Locate the cell with the specified text and output its [X, Y] center coordinate. 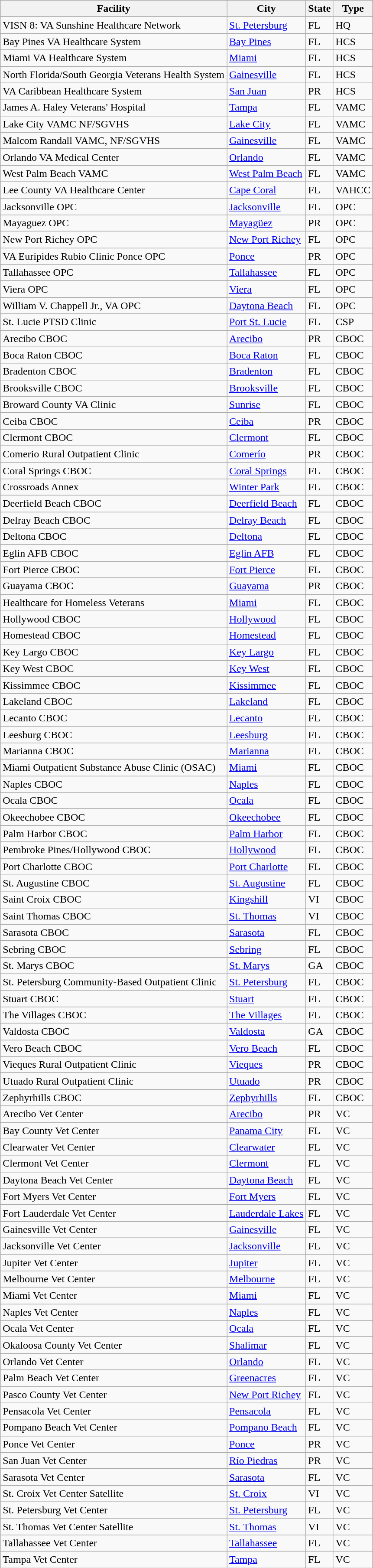
Eglin AFB CBOC [114, 553]
Marianna [266, 751]
Naples CBOC [114, 784]
Hollywood CBOC [114, 619]
Melbourne [266, 1279]
Ceiba CBOC [114, 421]
The Villages [266, 1015]
Naples Vet Center [114, 1312]
Sebring CBOC [114, 949]
VA Eurípides Rubio Clinic Ponce OPC [114, 256]
Key Largo [266, 652]
Utuado [266, 1081]
Ceiba [266, 421]
Bay Pines [266, 42]
Port St. Lucie [266, 322]
James A. Haley Veterans' Hospital [114, 108]
Malcom Randall VAMC, NF/SGVHS [114, 140]
Homestead [266, 636]
Palm Harbor CBOC [114, 834]
Kingshill [266, 900]
Key West [266, 668]
Delray Beach [266, 520]
Eglin AFB [266, 553]
Pompano Beach Vet Center [114, 1428]
Daytona Beach Vet Center [114, 1180]
Coral Springs CBOC [114, 470]
Ponce Vet Center [114, 1444]
Sebring [266, 949]
Orlando VA Medical Center [114, 157]
Pensacola Vet Center [114, 1411]
Key West CBOC [114, 668]
Jupiter [266, 1263]
St. Augustine [266, 883]
State [320, 9]
Orlando Vet Center [114, 1362]
Deltona [266, 537]
Broward County VA Clinic [114, 404]
St. Croix [266, 1493]
West Palm Beach VAMC [114, 173]
Vieques [266, 1065]
Lakeland [266, 701]
St. Petersburg Community-Based Outpatient Clinic [114, 982]
St. Marys CBOC [114, 965]
Coral Springs [266, 470]
Vero Beach CBOC [114, 1048]
Mayagüez [266, 223]
St. Thomas Vet Center Satellite [114, 1526]
Stuart CBOC [114, 998]
Fort Lauderdale Vet Center [114, 1213]
West Palm Beach [266, 173]
Miami Outpatient Substance Abuse Clinic (OSAC) [114, 768]
St. Augustine CBOC [114, 883]
Lakeland CBOC [114, 701]
Pembroke Pines/Hollywood CBOC [114, 850]
Comerío [266, 454]
City [266, 9]
Jacksonville Vet Center [114, 1246]
Okaloosa County Vet Center [114, 1345]
Viera OPC [114, 289]
St. Lucie PTSD Clinic [114, 322]
Zephyrhills CBOC [114, 1098]
Cape Coral [266, 190]
Bradenton [266, 372]
Lake City VAMC NF/SGVHS [114, 124]
Deerfield Beach CBOC [114, 504]
Viera [266, 289]
Lecanto CBOC [114, 718]
Boca Raton CBOC [114, 355]
Sunrise [266, 404]
North Florida/South Georgia Veterans Health System [114, 75]
Saint Croix CBOC [114, 900]
Shalimar [266, 1345]
Panama City [266, 1131]
Mayaguez OPC [114, 223]
VAHCC [353, 190]
Lauderdale Lakes [266, 1213]
Zephyrhills [266, 1098]
Guayama CBOC [114, 586]
Tampa Vet Center [114, 1560]
Stuart [266, 998]
Melbourne Vet Center [114, 1279]
Bay Pines VA Healthcare System [114, 42]
Utuado Rural Outpatient Clinic [114, 1081]
Pasco County Vet Center [114, 1395]
Tallahassee OPC [114, 273]
Port Charlotte [266, 867]
Vero Beach [266, 1048]
Brooksville CBOC [114, 388]
William V. Chappell Jr., VA OPC [114, 306]
Sarasota CBOC [114, 932]
Fort Pierce CBOC [114, 570]
Comerio Rural Outpatient Clinic [114, 454]
Valdosta CBOC [114, 1032]
Winter Park [266, 487]
Delray Beach CBOC [114, 520]
Kissimmee [266, 685]
St. Petersburg Vet Center [114, 1510]
Tallahassee Vet Center [114, 1543]
Brooksville [266, 388]
Miami Vet Center [114, 1296]
Marianna CBOC [114, 751]
Deltona CBOC [114, 537]
Saint Thomas CBOC [114, 916]
Pompano Beach [266, 1428]
Lake City [266, 124]
Boca Raton [266, 355]
Type [353, 9]
Valdosta [266, 1032]
Gainesville Vet Center [114, 1229]
Palm Harbor [266, 834]
Clearwater Vet Center [114, 1147]
Port Charlotte CBOC [114, 867]
Jacksonville OPC [114, 207]
Clermont CBOC [114, 437]
Bay County Vet Center [114, 1131]
Río Piedras [266, 1460]
VISN 8: VA Sunshine Healthcare Network [114, 25]
Leesburg [266, 735]
Arecibo CBOC [114, 339]
Miami VA Healthcare System [114, 58]
San Juan [266, 91]
Clermont Vet Center [114, 1164]
Kissimmee CBOC [114, 685]
Fort Myers Vet Center [114, 1196]
Lecanto [266, 718]
Ocala CBOC [114, 801]
New Port Richey OPC [114, 240]
Clearwater [266, 1147]
Key Largo CBOC [114, 652]
VA Caribbean Healthcare System [114, 91]
San Juan Vet Center [114, 1460]
St. Marys [266, 965]
CSP [353, 322]
Palm Beach Vet Center [114, 1378]
Sarasota Vet Center [114, 1477]
Pensacola [266, 1411]
Crossroads Annex [114, 487]
Vieques Rural Outpatient Clinic [114, 1065]
Fort Myers [266, 1196]
Leesburg CBOC [114, 735]
The Villages CBOC [114, 1015]
Facility [114, 9]
St. Croix Vet Center Satellite [114, 1493]
Ocala Vet Center [114, 1329]
Fort Pierce [266, 570]
Okeechobee CBOC [114, 817]
Lee County VA Healthcare Center [114, 190]
Deerfield Beach [266, 504]
Jupiter Vet Center [114, 1263]
Greenacres [266, 1378]
Healthcare for Homeless Veterans [114, 603]
Okeechobee [266, 817]
Homestead CBOC [114, 636]
Bradenton CBOC [114, 372]
Arecibo Vet Center [114, 1114]
Guayama [266, 586]
HQ [353, 25]
